Pinpoint the cell where the given text exists, returning its [x, y] midpoint coordinate. 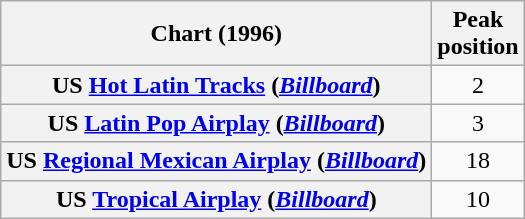
3 [478, 123]
US Hot Latin Tracks (Billboard) [216, 85]
2 [478, 85]
US Latin Pop Airplay (Billboard) [216, 123]
10 [478, 199]
18 [478, 161]
US Tropical Airplay (Billboard) [216, 199]
Chart (1996) [216, 34]
US Regional Mexican Airplay (Billboard) [216, 161]
Peakposition [478, 34]
